Provide the [x, y] coordinate of the cell's center where the given text is located.  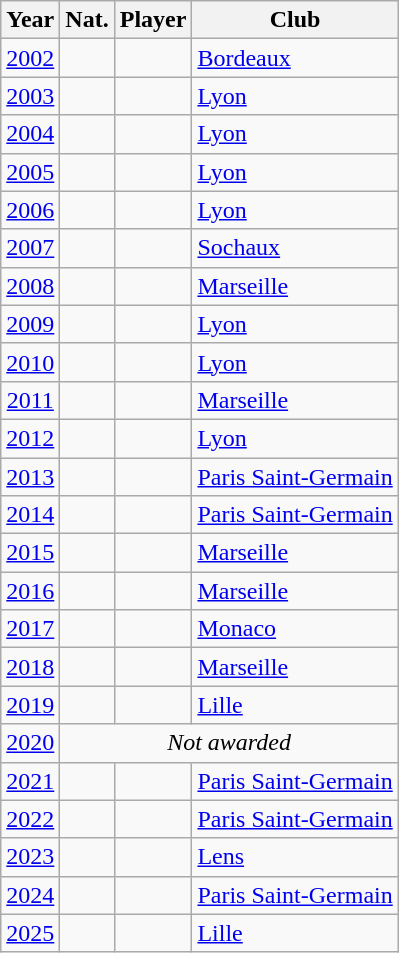
2012 [30, 438]
2010 [30, 362]
2006 [30, 210]
Monaco [295, 629]
2019 [30, 705]
2014 [30, 515]
Club [295, 20]
2020 [30, 743]
2002 [30, 58]
2016 [30, 591]
2015 [30, 553]
Nat. [87, 20]
2013 [30, 477]
2022 [30, 819]
Not awarded [229, 743]
Player [153, 20]
Lens [295, 857]
2011 [30, 400]
2017 [30, 629]
2025 [30, 933]
2023 [30, 857]
2005 [30, 172]
Sochaux [295, 248]
2004 [30, 134]
2018 [30, 667]
Year [30, 20]
2008 [30, 286]
2021 [30, 781]
2024 [30, 895]
2003 [30, 96]
Bordeaux [295, 58]
2009 [30, 324]
2007 [30, 248]
